Identify which cell holds the provided text, then report its [x, y] central coordinate. 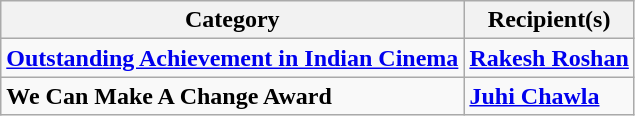
We Can Make A Change Award [232, 96]
Category [232, 20]
Recipient(s) [549, 20]
Outstanding Achievement in Indian Cinema [232, 58]
Juhi Chawla [549, 96]
Rakesh Roshan [549, 58]
